Output the (x, y) coordinate of the center of the cell containing the given text.  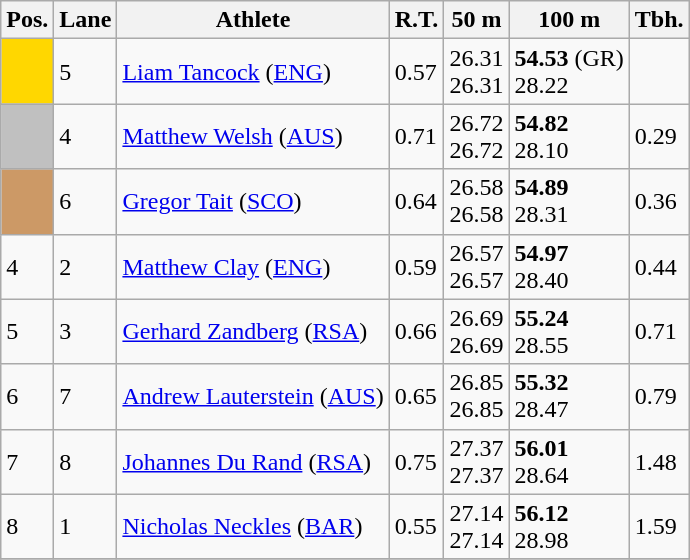
54.8928.31 (569, 202)
R.T. (416, 20)
Matthew Clay (ENG) (253, 266)
100 m (569, 20)
Liam Tancock (ENG) (253, 72)
0.29 (659, 136)
50 m (476, 20)
Tbh. (659, 20)
Nicholas Neckles (BAR) (253, 526)
26.5726.57 (476, 266)
Athlete (253, 20)
3 (86, 332)
Johannes Du Rand (RSA) (253, 462)
26.8526.85 (476, 396)
1 (86, 526)
26.7226.72 (476, 136)
1.59 (659, 526)
56.0128.64 (569, 462)
Pos. (28, 20)
55.3228.47 (569, 396)
1.48 (659, 462)
0.64 (416, 202)
Matthew Welsh (AUS) (253, 136)
0.66 (416, 332)
0.36 (659, 202)
0.57 (416, 72)
54.8228.10 (569, 136)
0.65 (416, 396)
2 (86, 266)
54.53 (GR)28.22 (569, 72)
Gregor Tait (SCO) (253, 202)
55.2428.55 (569, 332)
0.59 (416, 266)
26.3126.31 (476, 72)
54.9728.40 (569, 266)
56.1228.98 (569, 526)
27.3727.37 (476, 462)
26.6926.69 (476, 332)
Lane (86, 20)
Gerhard Zandberg (RSA) (253, 332)
27.1427.14 (476, 526)
0.55 (416, 526)
0.79 (659, 396)
0.44 (659, 266)
26.5826.58 (476, 202)
0.75 (416, 462)
Andrew Lauterstein (AUS) (253, 396)
